Scan for the cell matching the given text and deliver its [X, Y] coordinate at center. 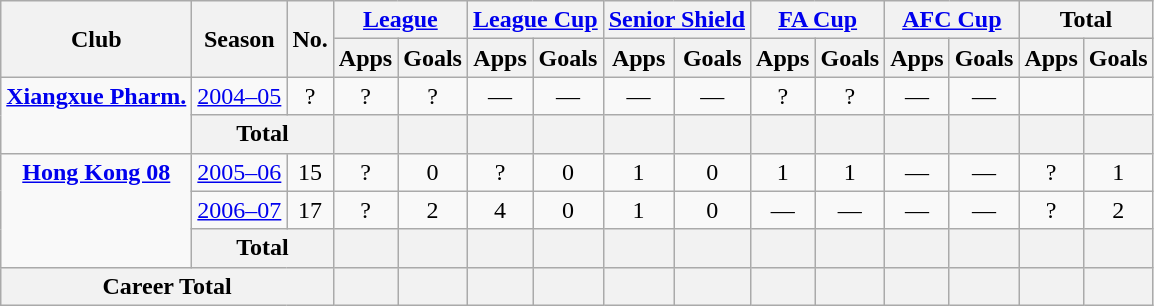
Xiangxue Pharm. [96, 115]
Club [96, 39]
4 [500, 210]
AFC Cup [952, 20]
League [400, 20]
FA Cup [818, 20]
2006–07 [240, 210]
17 [310, 210]
No. [310, 39]
Season [240, 39]
2004–05 [240, 96]
Senior Shield [676, 20]
League Cup [535, 20]
15 [310, 172]
Career Total [168, 286]
Hong Kong 08 [96, 210]
2005–06 [240, 172]
